Extract the (X, Y) coordinate from the center of the cell holding the provided text.  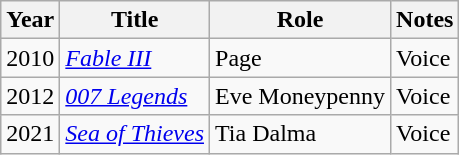
Tia Dalma (300, 134)
Role (300, 20)
007 Legends (135, 96)
Eve Moneypenny (300, 96)
Sea of Thieves (135, 134)
Fable III (135, 58)
2010 (30, 58)
2021 (30, 134)
Page (300, 58)
Title (135, 20)
Year (30, 20)
2012 (30, 96)
Notes (425, 20)
